Capture the cell that displays the provided text and extract its [x, y] central coordinate. 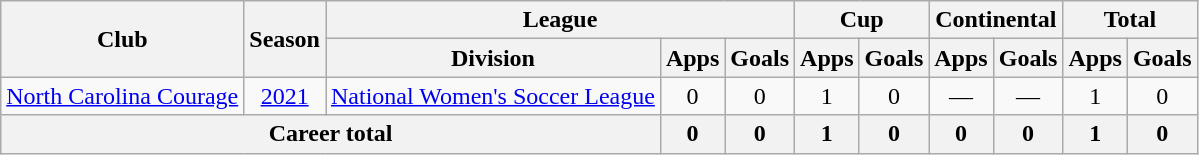
2021 [285, 96]
National Women's Soccer League [494, 96]
League [560, 20]
Division [494, 58]
Season [285, 39]
Total [1130, 20]
Cup [862, 20]
North Carolina Courage [122, 96]
Career total [331, 134]
Continental [996, 20]
Club [122, 39]
